Provide the [X, Y] coordinate of the cell's center where the given text is located.  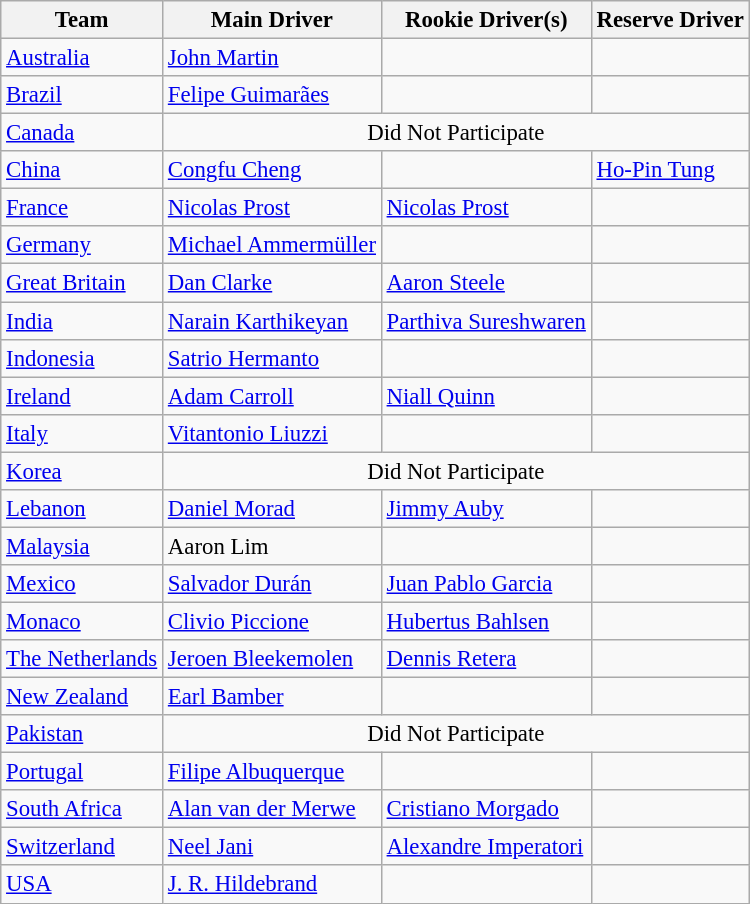
Great Britain [82, 283]
J. R. Hildebrand [272, 885]
Michael Ammermüller [272, 245]
Indonesia [82, 358]
India [82, 321]
Adam Carroll [272, 396]
Main Driver [272, 20]
France [82, 208]
Earl Bamber [272, 697]
Italy [82, 433]
Jeroen Bleekemolen [272, 659]
Lebanon [82, 509]
Felipe Guimarães [272, 95]
Ho-Pin Tung [670, 170]
Congfu Cheng [272, 170]
Alexandre Imperatori [486, 847]
South Africa [82, 809]
Malaysia [82, 546]
Clivio Piccione [272, 621]
Ireland [82, 396]
Vitantonio Liuzzi [272, 433]
Portugal [82, 772]
Monaco [82, 621]
Juan Pablo Garcia [486, 584]
Switzerland [82, 847]
Filipe Albuquerque [272, 772]
Mexico [82, 584]
Aaron Lim [272, 546]
Pakistan [82, 734]
John Martin [272, 58]
Canada [82, 133]
Brazil [82, 95]
Cristiano Morgado [486, 809]
Alan van der Merwe [272, 809]
Parthiva Sureshwaren [486, 321]
Dennis Retera [486, 659]
USA [82, 885]
Daniel Morad [272, 509]
Satrio Hermanto [272, 358]
Niall Quinn [486, 396]
Australia [82, 58]
Dan Clarke [272, 283]
Aaron Steele [486, 283]
Team [82, 20]
Reserve Driver [670, 20]
The Netherlands [82, 659]
Neel Jani [272, 847]
Korea [82, 471]
Jimmy Auby [486, 509]
China [82, 170]
Germany [82, 245]
Salvador Durán [272, 584]
Narain Karthikeyan [272, 321]
New Zealand [82, 697]
Rookie Driver(s) [486, 20]
Hubertus Bahlsen [486, 621]
